Extract the (X, Y) coordinate from the center of the cell holding the provided text.  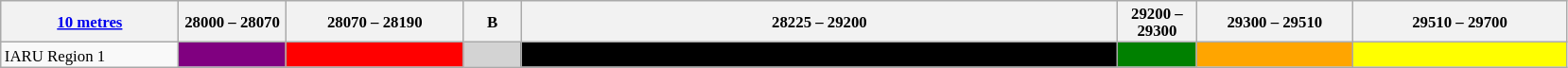
B (492, 22)
28000 – 28070 (233, 22)
29510 – 29700 (1460, 22)
IARU Region 1 (90, 55)
10 metres (90, 22)
29200 – 29300 (1158, 22)
28225 – 29200 (819, 22)
29300 – 29510 (1275, 22)
28070 – 28190 (375, 22)
